Scan for the cell matching the given text and deliver its [X, Y] coordinate at center. 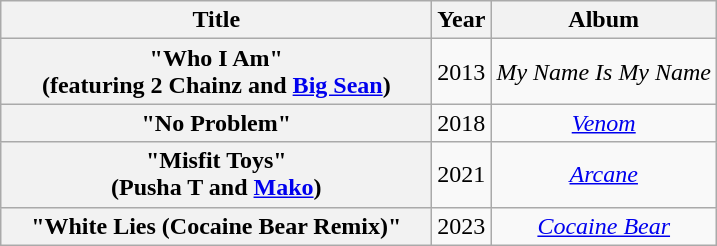
Venom [604, 123]
2013 [462, 72]
My Name Is My Name [604, 72]
2021 [462, 174]
"No Problem" [216, 123]
Cocaine Bear [604, 226]
"Who I Am"(featuring 2 Chainz and Big Sean) [216, 72]
Arcane [604, 174]
Year [462, 20]
2018 [462, 123]
2023 [462, 226]
"White Lies (Cocaine Bear Remix)" [216, 226]
Title [216, 20]
"Misfit Toys"(Pusha T and Mako) [216, 174]
Album [604, 20]
